Capture the cell that displays the provided text and extract its (x, y) central coordinate. 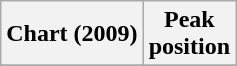
Peakposition (189, 34)
Chart (2009) (72, 34)
